Scan for the cell matching the given text and deliver its (X, Y) coordinate at center. 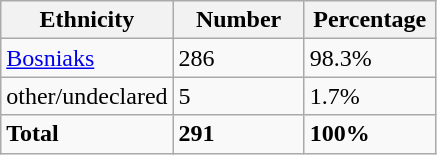
Number (238, 20)
Bosniaks (87, 58)
5 (238, 96)
286 (238, 58)
98.3% (370, 58)
100% (370, 134)
Percentage (370, 20)
Ethnicity (87, 20)
1.7% (370, 96)
Total (87, 134)
291 (238, 134)
other/undeclared (87, 96)
